Extract the (X, Y) coordinate from the center of the cell holding the provided text.  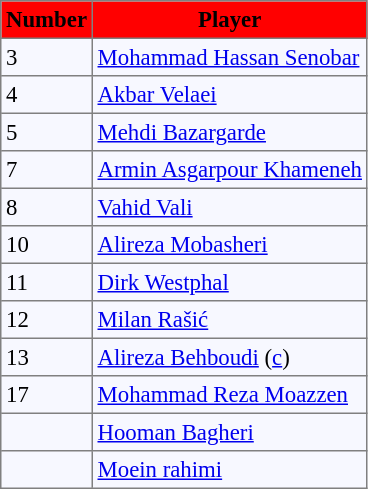
11 (47, 282)
Mohammad Hassan Senobar (230, 57)
4 (47, 95)
12 (47, 320)
Hooman Bagheri (230, 432)
8 (47, 207)
13 (47, 357)
Armin Asgarpour Khameneh (230, 170)
Vahid Vali (230, 207)
5 (47, 132)
Alireza Behboudi (c) (230, 357)
Player (230, 20)
Alireza Mobasheri (230, 245)
Moein rahimi (230, 470)
Number (47, 20)
3 (47, 57)
17 (47, 395)
Akbar Velaei (230, 95)
Mehdi Bazargarde (230, 132)
Dirk Westphal (230, 282)
Milan Rašić (230, 320)
Mohammad Reza Moazzen (230, 395)
10 (47, 245)
7 (47, 170)
